Return [x, y] of the center of cell containing provided text 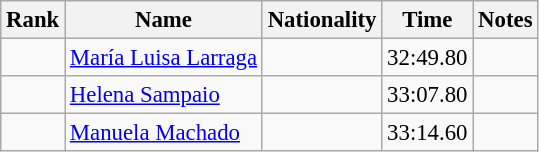
Time [428, 20]
Name [164, 20]
Nationality [322, 20]
32:49.80 [428, 58]
Manuela Machado [164, 133]
María Luisa Larraga [164, 58]
33:07.80 [428, 95]
Rank [33, 20]
33:14.60 [428, 133]
Notes [506, 20]
Helena Sampaio [164, 95]
